Scan for the cell matching the given text and deliver its [X, Y] coordinate at center. 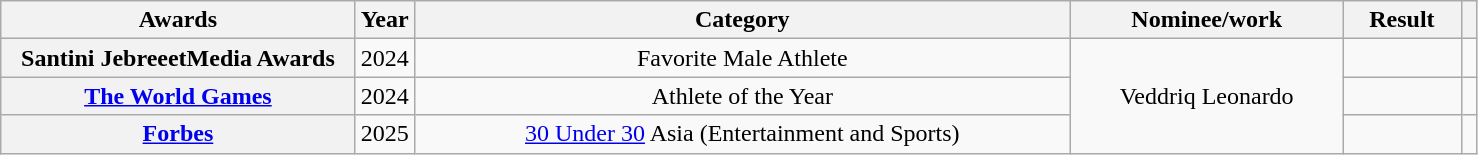
The World Games [178, 96]
Year [384, 20]
Category [742, 20]
Forbes [178, 134]
Veddriq Leonardo [1206, 96]
Nominee/work [1206, 20]
2025 [384, 134]
Result [1402, 20]
Santini JebreeetMedia Awards [178, 58]
Athlete of the Year [742, 96]
Favorite Male Athlete [742, 58]
Awards [178, 20]
30 Under 30 Asia (Entertainment and Sports) [742, 134]
